For the text-containing cell, return its midpoint in (X, Y) coordinate format. 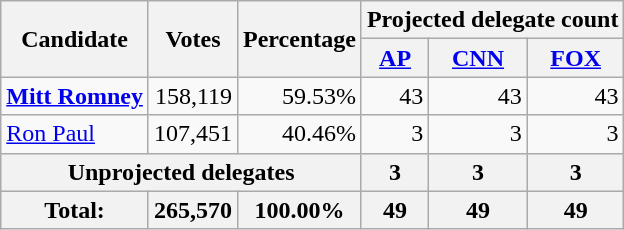
40.46% (300, 134)
Percentage (300, 39)
107,451 (192, 134)
265,570 (192, 210)
Unprojected delegates (182, 172)
Total: (75, 210)
CNN (478, 58)
AP (394, 58)
Votes (192, 39)
FOX (576, 58)
100.00% (300, 210)
Projected delegate count (492, 20)
158,119 (192, 96)
Candidate (75, 39)
Mitt Romney (75, 96)
59.53% (300, 96)
Ron Paul (75, 134)
